Extract the (x, y) coordinate from the center of the cell holding the provided text.  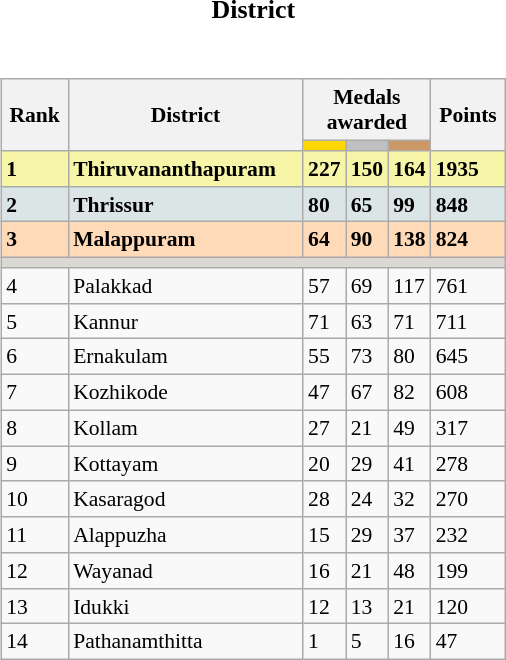
64 (324, 240)
1935 (468, 169)
99 (410, 204)
270 (468, 499)
55 (324, 357)
Wayanad (186, 571)
199 (468, 571)
Alappuzha (186, 535)
69 (368, 286)
120 (468, 606)
9 (34, 464)
7 (34, 392)
Kozhikode (186, 392)
164 (410, 169)
138 (410, 240)
608 (468, 392)
27 (324, 428)
Idukki (186, 606)
57 (324, 286)
11 (34, 535)
37 (410, 535)
District (186, 114)
Palakkad (186, 286)
82 (410, 392)
48 (410, 571)
278 (468, 464)
645 (468, 357)
Thiruvananthapuram (186, 169)
20 (324, 464)
32 (410, 499)
28 (324, 499)
Pathanamthitta (186, 642)
10 (34, 499)
824 (468, 240)
41 (410, 464)
15 (324, 535)
Ernakulam (186, 357)
Kottayam (186, 464)
711 (468, 321)
317 (468, 428)
Medals awarded (367, 110)
Thrissur (186, 204)
49 (410, 428)
6 (34, 357)
761 (468, 286)
Kollam (186, 428)
2 (34, 204)
Points (468, 114)
Kannur (186, 321)
Kasaragod (186, 499)
65 (368, 204)
24 (368, 499)
150 (368, 169)
848 (468, 204)
67 (368, 392)
232 (468, 535)
Rank (34, 114)
63 (368, 321)
90 (368, 240)
Malappuram (186, 240)
14 (34, 642)
227 (324, 169)
3 (34, 240)
4 (34, 286)
73 (368, 357)
117 (410, 286)
8 (34, 428)
